Detect which cell encompasses the target text, then output its [X, Y] center coordinate. 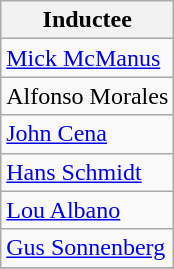
Mick McManus [88, 58]
Gus Sonnenberg [88, 248]
John Cena [88, 134]
Alfonso Morales [88, 96]
Hans Schmidt [88, 172]
Lou Albano [88, 210]
Inductee [88, 20]
